From the cell containing the given text, extract its center point as [X, Y] coordinate. 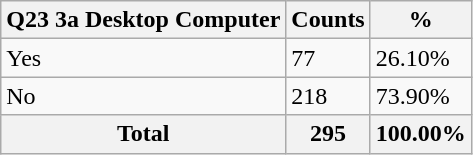
Q23 3a Desktop Computer [144, 20]
Total [144, 134]
218 [328, 96]
100.00% [420, 134]
77 [328, 58]
Yes [144, 58]
Counts [328, 20]
73.90% [420, 96]
No [144, 96]
26.10% [420, 58]
% [420, 20]
295 [328, 134]
